Locate the cell with the specified text and output its [x, y] center coordinate. 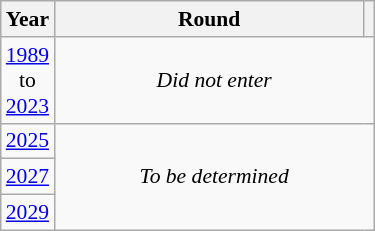
To be determined [214, 176]
2029 [28, 213]
Did not enter [214, 80]
1989to2023 [28, 80]
Round [209, 19]
2025 [28, 141]
2027 [28, 177]
Year [28, 19]
